Provide the (X, Y) coordinate of the cell's center where the given text is located.  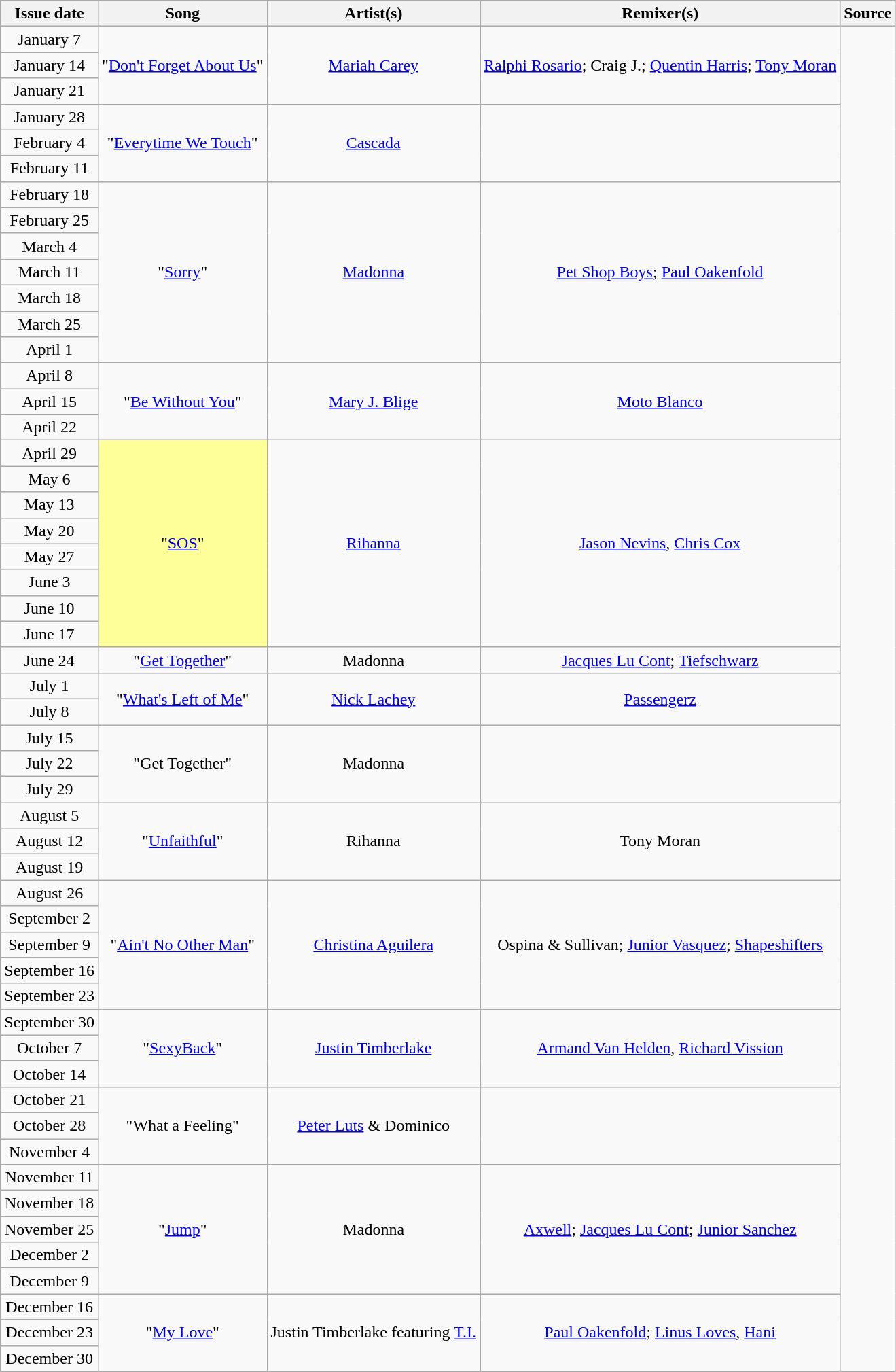
October 14 (50, 1074)
"My Love" (182, 1333)
April 1 (50, 350)
June 3 (50, 582)
June 24 (50, 660)
Moto Blanco (660, 402)
Ralphi Rosario; Craig J.; Quentin Harris; Tony Moran (660, 65)
April 29 (50, 453)
September 2 (50, 919)
July 1 (50, 686)
"Don't Forget About Us" (182, 65)
Christina Aguilera (374, 945)
May 27 (50, 557)
"What's Left of Me" (182, 699)
Tony Moran (660, 841)
July 8 (50, 711)
Issue date (50, 14)
January 7 (50, 39)
January 14 (50, 65)
March 25 (50, 324)
Mariah Carey (374, 65)
"Everytime We Touch" (182, 143)
Remixer(s) (660, 14)
Source (868, 14)
December 16 (50, 1307)
December 23 (50, 1333)
July 22 (50, 764)
"Be Without You" (182, 402)
April 22 (50, 427)
October 7 (50, 1048)
February 11 (50, 169)
December 2 (50, 1255)
Cascada (374, 143)
March 18 (50, 298)
July 15 (50, 737)
Justin Timberlake (374, 1048)
Paul Oakenfold; Linus Loves, Hani (660, 1333)
August 12 (50, 841)
Pet Shop Boys; Paul Oakenfold (660, 272)
Artist(s) (374, 14)
November 18 (50, 1203)
February 4 (50, 143)
May 20 (50, 531)
Nick Lachey (374, 699)
February 18 (50, 194)
June 17 (50, 634)
March 11 (50, 272)
September 23 (50, 996)
August 19 (50, 867)
"Unfaithful" (182, 841)
December 30 (50, 1358)
September 30 (50, 1022)
September 16 (50, 970)
"Jump" (182, 1229)
June 10 (50, 608)
Song (182, 14)
October 28 (50, 1125)
February 25 (50, 220)
January 21 (50, 91)
Armand Van Helden, Richard Vission (660, 1048)
Peter Luts & Dominico (374, 1125)
January 28 (50, 117)
December 9 (50, 1281)
March 4 (50, 246)
August 26 (50, 893)
Passengerz (660, 699)
Ospina & Sullivan; Junior Vasquez; Shapeshifters (660, 945)
November 4 (50, 1152)
May 6 (50, 479)
"Ain't No Other Man" (182, 945)
Mary J. Blige (374, 402)
"SOS" (182, 544)
September 9 (50, 945)
"SexyBack" (182, 1048)
April 8 (50, 376)
November 11 (50, 1178)
"Sorry" (182, 272)
August 5 (50, 815)
November 25 (50, 1229)
"What a Feeling" (182, 1125)
Axwell; Jacques Lu Cont; Junior Sanchez (660, 1229)
May 13 (50, 505)
Jacques Lu Cont; Tiefschwarz (660, 660)
April 15 (50, 402)
Jason Nevins, Chris Cox (660, 544)
October 21 (50, 1100)
July 29 (50, 790)
Justin Timberlake featuring T.I. (374, 1333)
